Pinpoint the cell where the given text exists, returning its (x, y) midpoint coordinate. 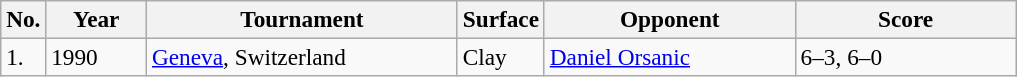
Geneva, Switzerland (302, 57)
1. (24, 57)
Tournament (302, 19)
Year (96, 19)
6–3, 6–0 (906, 57)
Clay (500, 57)
1990 (96, 57)
No. (24, 19)
Opponent (670, 19)
Surface (500, 19)
Daniel Orsanic (670, 57)
Score (906, 19)
